Capture the cell that displays the provided text and extract its (x, y) central coordinate. 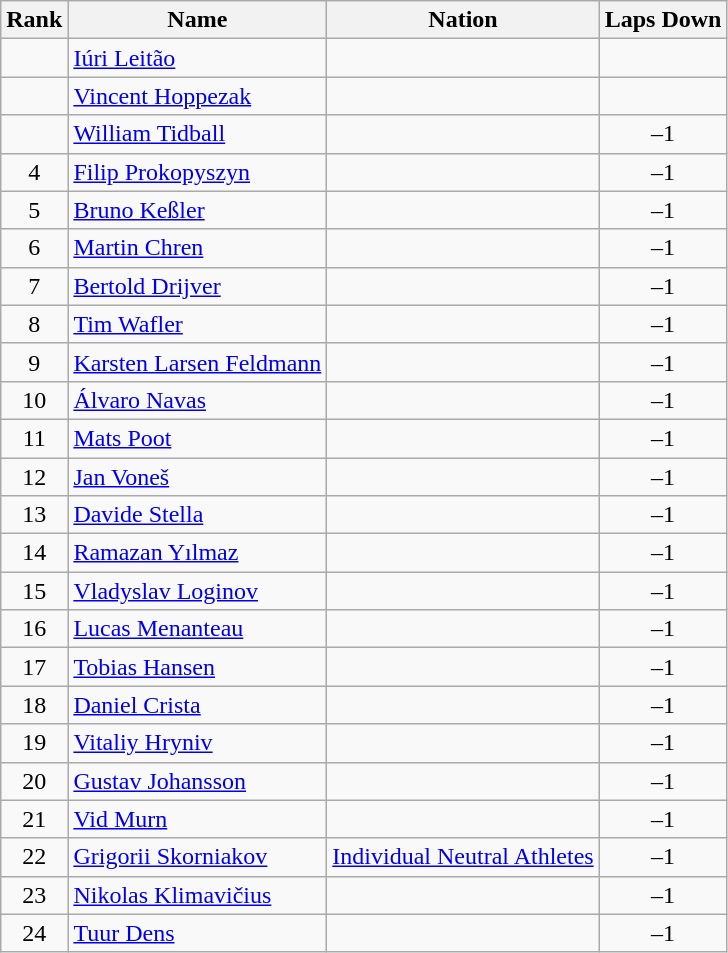
15 (34, 591)
23 (34, 895)
Filip Prokopyszyn (198, 172)
Gustav Johansson (198, 781)
Jan Voneš (198, 477)
Tobias Hansen (198, 667)
Karsten Larsen Feldmann (198, 362)
Mats Poot (198, 438)
14 (34, 553)
7 (34, 286)
Martin Chren (198, 248)
11 (34, 438)
Vincent Hoppezak (198, 96)
12 (34, 477)
9 (34, 362)
21 (34, 819)
Vitaliy Hryniv (198, 743)
Individual Neutral Athletes (463, 857)
Bruno Keßler (198, 210)
5 (34, 210)
Davide Stella (198, 515)
Bertold Drijver (198, 286)
William Tidball (198, 134)
18 (34, 705)
Laps Down (663, 20)
16 (34, 629)
Ramazan Yılmaz (198, 553)
Tuur Dens (198, 933)
Rank (34, 20)
Daniel Crista (198, 705)
Name (198, 20)
4 (34, 172)
Nation (463, 20)
Vladyslav Loginov (198, 591)
6 (34, 248)
Nikolas Klimavičius (198, 895)
Tim Wafler (198, 324)
10 (34, 400)
13 (34, 515)
24 (34, 933)
Iúri Leitão (198, 58)
Álvaro Navas (198, 400)
Lucas Menanteau (198, 629)
Grigorii Skorniakov (198, 857)
19 (34, 743)
Vid Murn (198, 819)
22 (34, 857)
17 (34, 667)
8 (34, 324)
20 (34, 781)
